Detect which cell encompasses the target text, then output its [X, Y] center coordinate. 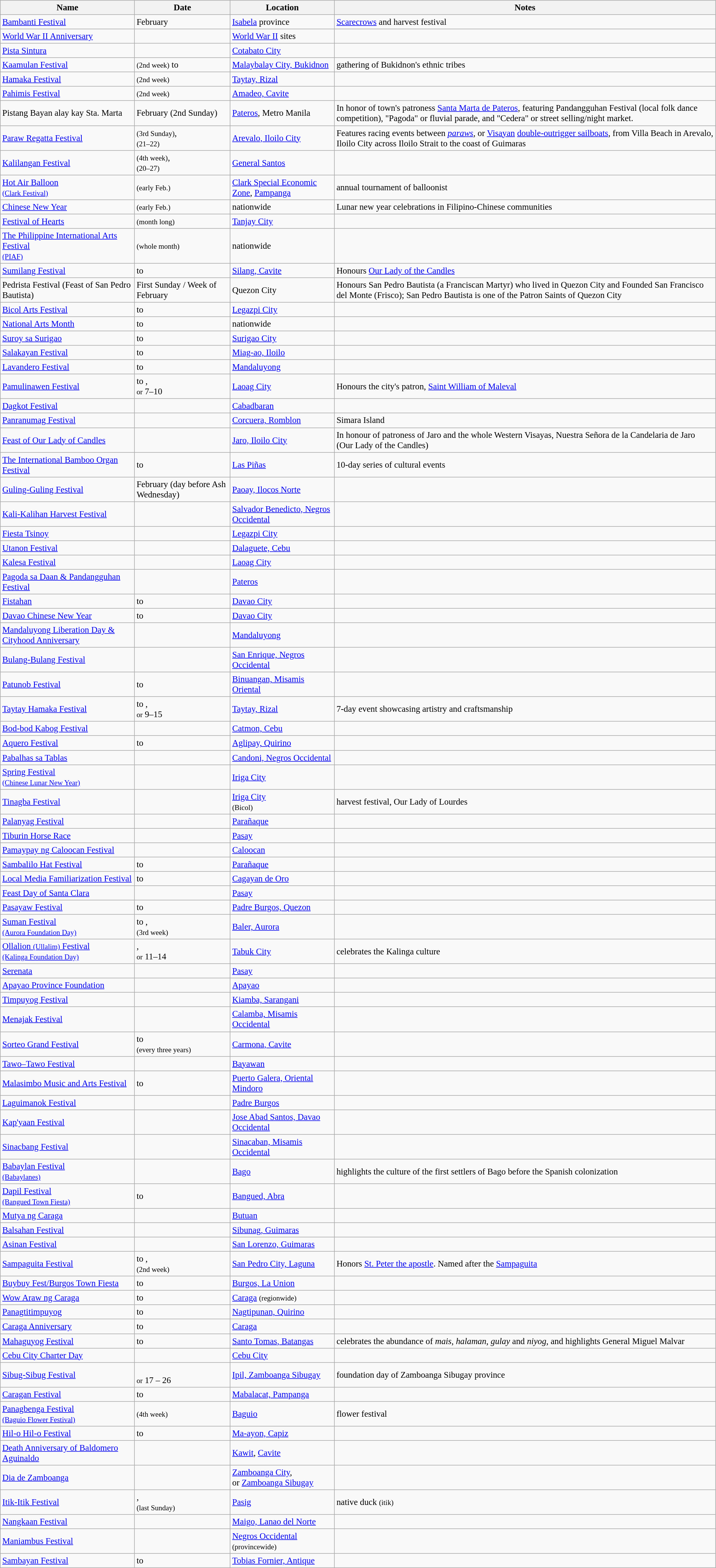
Dia de Zamboanga [67, 1478]
General Santos [282, 163]
Jaro, Iloilo City [282, 440]
Santo Tomas, Batangas [282, 1341]
celebrates the Kalinga culture [525, 951]
Name [67, 8]
Lunar new year celebrations in Filipino-Chinese communities [525, 207]
Bicol Arts Festival [67, 309]
Ma-ayon, Capiz [282, 1434]
Kalilangan Festival [67, 163]
Pamaypay ng Caloocan Festival [67, 850]
Simara Island [525, 421]
Tobias Fornier, Antique [282, 1561]
Dapil Festival(Bangued Town Fiesta) [67, 1196]
,(last Sunday) [182, 1502]
Maigo, Lanao del Norte [282, 1522]
The International Bamboo Organ Festival [67, 465]
Honors St. Peter the apostle. Named after the Sampaguita [525, 1264]
(whole month) [182, 246]
Tawo–Tawo Festival [67, 1064]
Paoay, Ilocos Norte [282, 489]
Dagkot Festival [67, 406]
Mabalacat, Pampanga [282, 1394]
native duck (itik) [525, 1502]
In honour of patroness of Jaro and the whole Western Visayas, Nuestra Señora de la Candelaria de Jaro (Our Lady of the Candles) [525, 440]
Baguio [282, 1414]
Menajak Festival [67, 1019]
Cabadbaran [282, 406]
Davao Chinese New Year [67, 616]
Bangued, Abra [282, 1196]
Patunob Festival [67, 685]
Negros Occidental (provincewide) [282, 1541]
Local Media Familiarization Festival [67, 879]
Caraga [282, 1327]
harvest festival, Our Lady of Lourdes [525, 802]
Fistahan [67, 601]
(month long) [182, 221]
(3rd Sunday),(21–22) [182, 138]
Death Anniversary of Baldomero Aguinaldo [67, 1453]
Salakayan Festival [67, 353]
to ,or 7–10 [182, 387]
Guling-Guling Festival [67, 489]
Pateros, Metro Manila [282, 113]
Arevalo, Iloilo City [282, 138]
Kalesa Festival [67, 562]
7-day event showcasing artistry and craftsmanship [525, 709]
Babaylan Festival(Babaylanes) [67, 1171]
Feast Day of Santa Clara [67, 893]
gathering of Bukidnon's ethnic tribes [525, 65]
Festival of Hearts [67, 221]
Pabalhas sa Tablas [67, 758]
Amadeo, Cavite [282, 94]
Nangkaan Festival [67, 1522]
Sampaguita Festival [67, 1264]
Pasig [282, 1502]
(4th week) [182, 1414]
Sorteo Grand Festival [67, 1044]
Padre Burgos [282, 1103]
Pahimis Festival [67, 94]
Kali-Kalihan Harvest Festival [67, 514]
Malasimbo Music and Arts Festival [67, 1083]
Pagoda sa Daan & Pandangguhan Festival [67, 582]
Cagayan de Oro [282, 879]
February [182, 22]
Catmon, Cebu [282, 729]
Honours Our Lady of the Candles [525, 271]
Sinacaban, Misamis Occidental [282, 1147]
San Lorenzo, Guimaras [282, 1244]
National Arts Month [67, 324]
Sambayan Festival [67, 1561]
Honours the city's patron, Saint William of Maleval [525, 387]
Suroy sa Surigao [67, 339]
Aquero Festival [67, 743]
Suman Festival(Aurora Foundation Day) [67, 927]
Bulang-Bulang Festival [67, 660]
Mutya ng Caraga [67, 1216]
Quezon City [282, 290]
Corcuera, Romblon [282, 421]
Tinagba Festival [67, 802]
Cebu City Charter Day [67, 1355]
Ipil, Zamboanga Sibugay [282, 1375]
Nagtipunan, Quirino [282, 1312]
Burgos, La Union [282, 1283]
Ollalion (Ullalim) Festival(Kalinga Foundation Day) [67, 951]
Candoni, Negros Occidental [282, 758]
Bayawan [282, 1064]
Laguimanok Festival [67, 1103]
Balsahan Festival [67, 1230]
Pedrista Festival (Feast of San Pedro Bautista) [67, 290]
Mandaluyong Liberation Day & Cityhood Anniversary [67, 635]
Jose Abad Santos, Davao Occidental [282, 1123]
Chinese New Year [67, 207]
Panagtitimpuyog [67, 1312]
February (2nd Sunday) [182, 113]
flower festival [525, 1414]
Kawit, Cavite [282, 1453]
Silang, Cavite [282, 271]
Malaybalay City, Bukidnon [282, 65]
Hot Air Balloon(Clark Festival) [67, 187]
Pasayaw Festival [67, 907]
to ,(2nd week) [182, 1264]
February (day before Ash Wednesday) [182, 489]
Dalaguete, Cebu [282, 548]
Iriga City(Bicol) [282, 802]
Kap'yaan Festival [67, 1123]
Baler, Aurora [282, 927]
San Enrique, Negros Occidental [282, 660]
Caraga (regionwide) [282, 1298]
Puerto Galera, Oriental Mindoro [282, 1083]
Carmona, Cavite [282, 1044]
San Pedro City, Laguna [282, 1264]
Sibug-Sibug Festival [67, 1375]
Apayao [282, 985]
,or 11–14 [182, 951]
foundation day of Zamboanga Sibugay province [525, 1375]
Hamaka Festival [67, 79]
Paraw Regatta Festival [67, 138]
Date [182, 8]
Surigao City [282, 339]
celebrates the abundance of mais, halaman, gulay and niyog, and highlights General Miguel Malvar [525, 1341]
Caragan Festival [67, 1394]
Isabela province [282, 22]
Kiamba, Sarangani [282, 1000]
Las Piñas [282, 465]
Serenata [67, 971]
Apayao Province Foundation [67, 985]
to ,(3rd week) [182, 927]
Notes [525, 8]
annual tournament of balloonist [525, 187]
Fiesta Tsinoy [67, 534]
to ,or 9–15 [182, 709]
Utanon Festival [67, 548]
Bago [282, 1171]
Location [282, 8]
Iriga City [282, 777]
Salvador Benedicto, Negros Occidental [282, 514]
Cotabato City [282, 51]
Bod-bod Kabog Festival [67, 729]
Panagbenga Festival(Baguio Flower Festival) [67, 1414]
Pateros [282, 582]
Scarecrows and harvest festival [525, 22]
Palanyag Festival [67, 821]
Bambanti Festival [67, 22]
Asinan Festival [67, 1244]
Sambalilo Hat Festival [67, 864]
highlights the culture of the first settlers of Bago before the Spanish colonization [525, 1171]
Itik-Itik Festival [67, 1502]
Sinacbang Festival [67, 1147]
(2nd week) to [182, 65]
Aglipay, Quirino [282, 743]
Timpuyog Festival [67, 1000]
Pistang Bayan alay kay Sta. Marta [67, 113]
to (every three years) [182, 1044]
Kaamulan Festival [67, 65]
Padre Burgos, Quezon [282, 907]
Tiburin Horse Race [67, 836]
Lavandero Festival [67, 367]
Butuan [282, 1216]
Caloocan [282, 850]
(4th week),(20–27) [182, 163]
Sibunag, Guimaras [282, 1230]
10-day series of cultural events [525, 465]
Clark Special Economic Zone, Pampanga [282, 187]
Zamboanga City,or Zamboanga Sibugay [282, 1478]
Panranumag Festival [67, 421]
Pamulinawen Festival [67, 387]
Binuangan, Misamis Oriental [282, 685]
Wow Araw ng Caraga [67, 1298]
Feast of Our Lady of Candles [67, 440]
Tanjay City [282, 221]
Pista Sintura [67, 51]
World War II sites [282, 36]
Buybuy Fest/Burgos Town Fiesta [67, 1283]
World War II Anniversary [67, 36]
Caraga Anniversary [67, 1327]
Hil-o Hil-o Festival [67, 1434]
Spring Festival(Chinese Lunar New Year) [67, 777]
The Philippine International Arts Festival(PIAF) [67, 246]
or 17 – 26 [182, 1375]
Cebu City [282, 1355]
Tabuk City [282, 951]
Taytay Hamaka Festival [67, 709]
Calamba, Misamis Occidental [282, 1019]
First Sunday / Week of February [182, 290]
Sumilang Festival [67, 271]
Miag-ao, Iloilo [282, 353]
Mahaguyog Festival [67, 1341]
Maniambus Festival [67, 1541]
